Scan for the cell matching the given text and deliver its [x, y] coordinate at center. 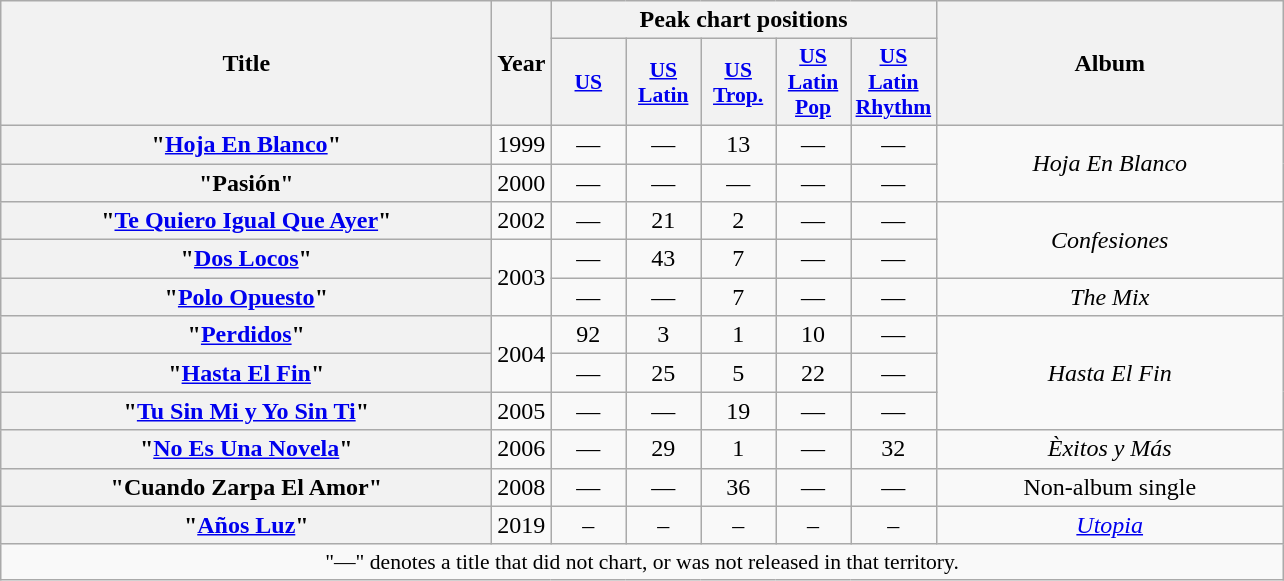
Title [246, 64]
2 [738, 221]
Confesiones [1110, 240]
"Pasión" [246, 183]
"Hoja En Blanco" [246, 144]
1999 [522, 144]
"Dos Locos" [246, 259]
"Polo Opuesto" [246, 297]
Hoja En Blanco [1110, 163]
USTrop. [738, 82]
"Años Luz" [246, 525]
Year [522, 64]
2006 [522, 449]
2019 [522, 525]
"Tu Sin Mi y Yo Sin Ti" [246, 411]
2005 [522, 411]
19 [738, 411]
92 [588, 335]
21 [664, 221]
"Cuando Zarpa El Amor" [246, 487]
The Mix [1110, 297]
22 [814, 373]
5 [738, 373]
2003 [522, 278]
USLatinRhythm [893, 82]
10 [814, 335]
13 [738, 144]
US [588, 82]
43 [664, 259]
25 [664, 373]
Peak chart positions [744, 20]
"Hasta El Fin" [246, 373]
2008 [522, 487]
USLatinPop [814, 82]
"No Es Una Novela" [246, 449]
2000 [522, 183]
USLatin [664, 82]
Utopia [1110, 525]
2002 [522, 221]
Non-album single [1110, 487]
3 [664, 335]
32 [893, 449]
"Te Quiero Igual Que Ayer" [246, 221]
"Perdidos" [246, 335]
Album [1110, 64]
2004 [522, 354]
29 [664, 449]
36 [738, 487]
Èxitos y Más [1110, 449]
Hasta El Fin [1110, 373]
"—" denotes a title that did not chart, or was not released in that territory. [642, 562]
